For the text-containing cell, return its midpoint in [X, Y] coordinate format. 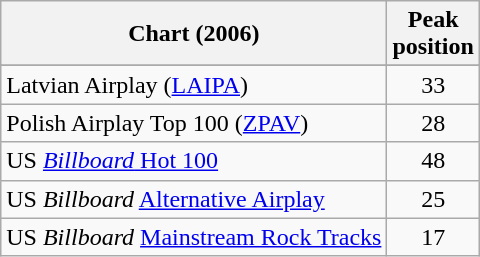
17 [433, 237]
Peakposition [433, 34]
US Billboard Hot 100 [194, 161]
Latvian Airplay (LAIPA) [194, 85]
28 [433, 123]
Polish Airplay Top 100 (ZPAV) [194, 123]
US Billboard Mainstream Rock Tracks [194, 237]
US Billboard Alternative Airplay [194, 199]
25 [433, 199]
Chart (2006) [194, 34]
33 [433, 85]
48 [433, 161]
